Return the [x, y] coordinate for the center point of the cell that contains the specified text.  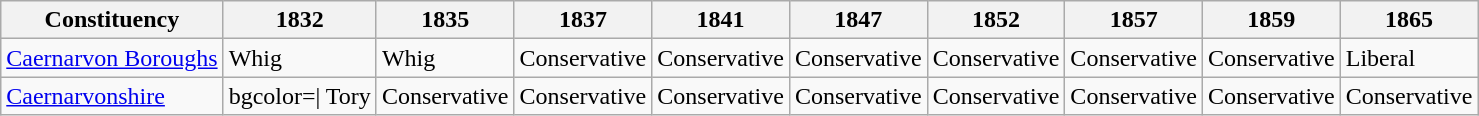
1837 [583, 20]
Constituency [112, 20]
Caernarvonshire [112, 96]
Caernarvon Boroughs [112, 58]
1832 [300, 20]
1847 [858, 20]
1841 [721, 20]
1859 [1272, 20]
1865 [1409, 20]
Liberal [1409, 58]
1857 [1134, 20]
bgcolor=| Tory [300, 96]
1835 [445, 20]
1852 [996, 20]
